Output the (X, Y) coordinate of the center of the cell containing the given text.  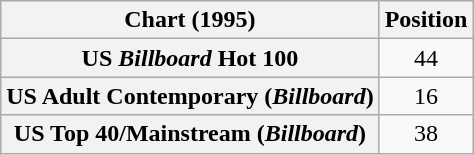
US Adult Contemporary (Billboard) (190, 96)
44 (426, 58)
16 (426, 96)
US Billboard Hot 100 (190, 58)
Position (426, 20)
US Top 40/Mainstream (Billboard) (190, 134)
Chart (1995) (190, 20)
38 (426, 134)
